Scan for the cell matching the given text and deliver its (X, Y) coordinate at center. 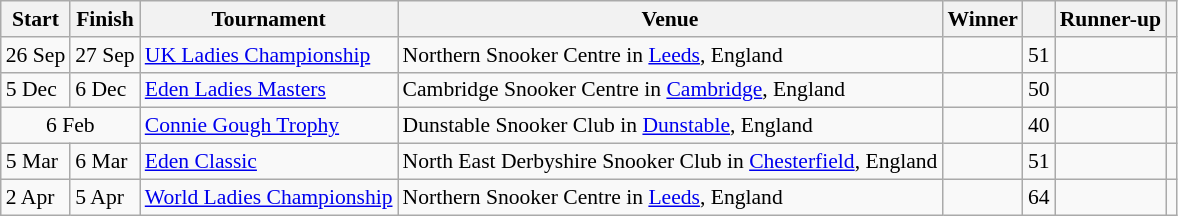
Cambridge Snooker Centre in Cambridge, England (670, 90)
6 Mar (104, 162)
Winner (982, 19)
Venue (670, 19)
World Ladies Championship (269, 197)
Dunstable Snooker Club in Dunstable, England (670, 126)
Eden Classic (269, 162)
6 Feb (70, 126)
Eden Ladies Masters (269, 90)
6 Dec (104, 90)
40 (1039, 126)
5 Dec (36, 90)
Connie Gough Trophy (269, 126)
27 Sep (104, 55)
5 Mar (36, 162)
50 (1039, 90)
Runner-up (1110, 19)
64 (1039, 197)
Start (36, 19)
26 Sep (36, 55)
North East Derbyshire Snooker Club in Chesterfield, England (670, 162)
2 Apr (36, 197)
Finish (104, 19)
Tournament (269, 19)
5 Apr (104, 197)
UK Ladies Championship (269, 55)
